Identify which cell holds the provided text, then report its (X, Y) central coordinate. 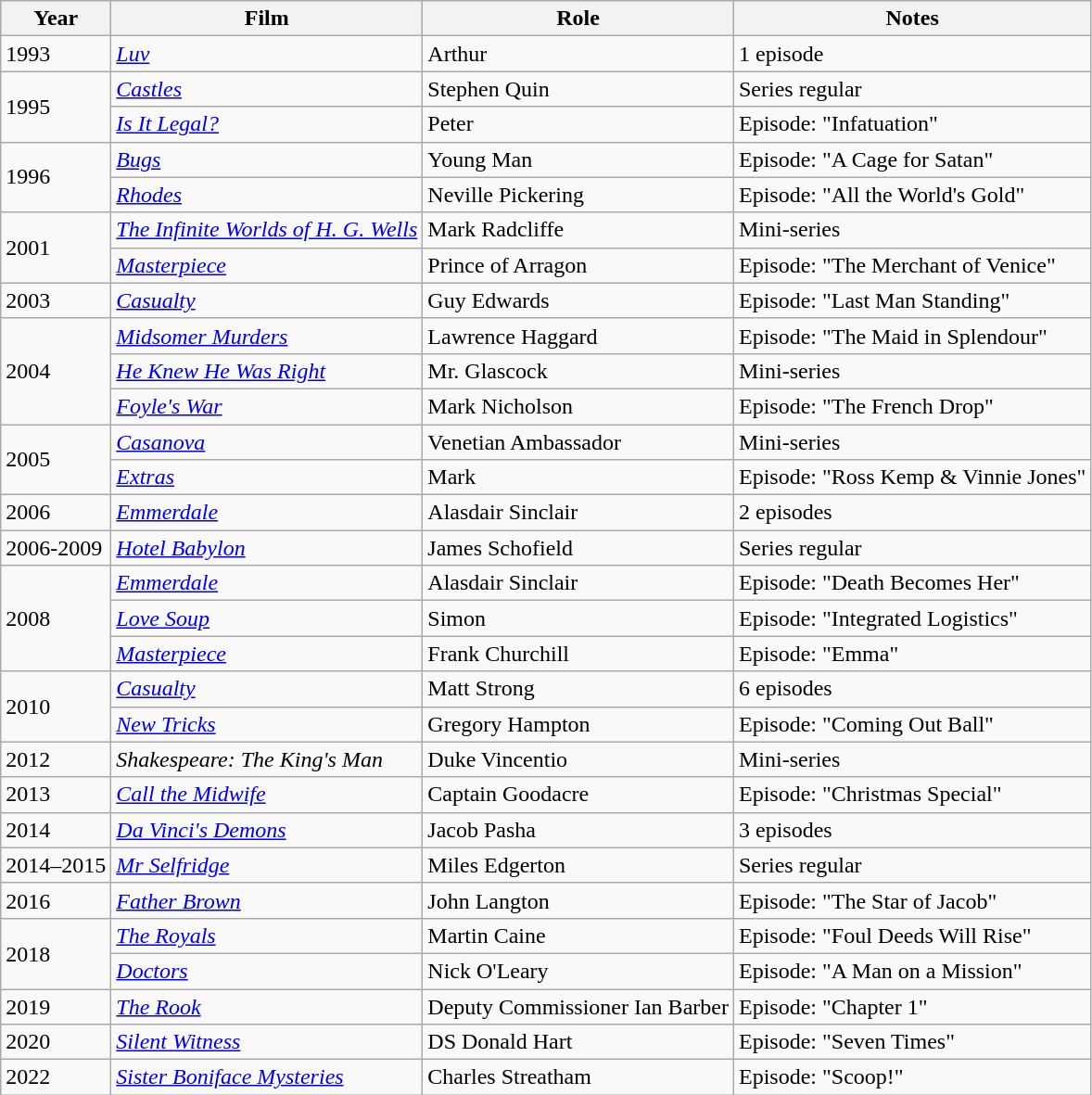
Episode: "Christmas Special" (912, 795)
Mark Radcliffe (578, 230)
2001 (56, 248)
The Rook (267, 1006)
Episode: "Seven Times" (912, 1042)
Captain Goodacre (578, 795)
Simon (578, 618)
Extras (267, 477)
Film (267, 19)
2008 (56, 618)
Year (56, 19)
1996 (56, 177)
Is It Legal? (267, 124)
Arthur (578, 54)
2006-2009 (56, 548)
2010 (56, 707)
Venetian Ambassador (578, 442)
Rhodes (267, 195)
New Tricks (267, 724)
Notes (912, 19)
2013 (56, 795)
Episode: "Last Man Standing" (912, 300)
Episode: "Chapter 1" (912, 1006)
2012 (56, 759)
Episode: "Foul Deeds Will Rise" (912, 936)
Nick O'Leary (578, 971)
Episode: "A Cage for Satan" (912, 159)
He Knew He Was Right (267, 371)
Episode: "Integrated Logistics" (912, 618)
2022 (56, 1077)
2 episodes (912, 513)
Episode: "Scoop!" (912, 1077)
2006 (56, 513)
Episode: "Death Becomes Her" (912, 583)
Bugs (267, 159)
Stephen Quin (578, 89)
Mr. Glascock (578, 371)
Episode: "Coming Out Ball" (912, 724)
Frank Churchill (578, 654)
Silent Witness (267, 1042)
Episode: "Infatuation" (912, 124)
Peter (578, 124)
Jacob Pasha (578, 830)
DS Donald Hart (578, 1042)
Martin Caine (578, 936)
1995 (56, 107)
2019 (56, 1006)
Gregory Hampton (578, 724)
Mark Nicholson (578, 406)
Episode: "The Star of Jacob" (912, 900)
Episode: "The Maid in Splendour" (912, 336)
Deputy Commissioner Ian Barber (578, 1006)
Episode: "All the World's Gold" (912, 195)
Prince of Arragon (578, 265)
Miles Edgerton (578, 865)
Charles Streatham (578, 1077)
2014–2015 (56, 865)
Shakespeare: The King's Man (267, 759)
James Schofield (578, 548)
Episode: "Emma" (912, 654)
Midsomer Murders (267, 336)
2020 (56, 1042)
Young Man (578, 159)
1993 (56, 54)
2014 (56, 830)
Call the Midwife (267, 795)
Duke Vincentio (578, 759)
Episode: "Ross Kemp & Vinnie Jones" (912, 477)
Luv (267, 54)
Foyle's War (267, 406)
2004 (56, 371)
Guy Edwards (578, 300)
Role (578, 19)
2018 (56, 953)
The Royals (267, 936)
2016 (56, 900)
2005 (56, 460)
Da Vinci's Demons (267, 830)
Mark (578, 477)
Lawrence Haggard (578, 336)
Father Brown (267, 900)
John Langton (578, 900)
6 episodes (912, 689)
Episode: "The Merchant of Venice" (912, 265)
Hotel Babylon (267, 548)
Doctors (267, 971)
1 episode (912, 54)
3 episodes (912, 830)
Castles (267, 89)
The Infinite Worlds of H. G. Wells (267, 230)
Matt Strong (578, 689)
Neville Pickering (578, 195)
Mr Selfridge (267, 865)
2003 (56, 300)
Episode: "The French Drop" (912, 406)
Episode: "A Man on a Mission" (912, 971)
Love Soup (267, 618)
Casanova (267, 442)
Sister Boniface Mysteries (267, 1077)
